Determine the [x, y] coordinate at the center of the cell enclosing the given text.  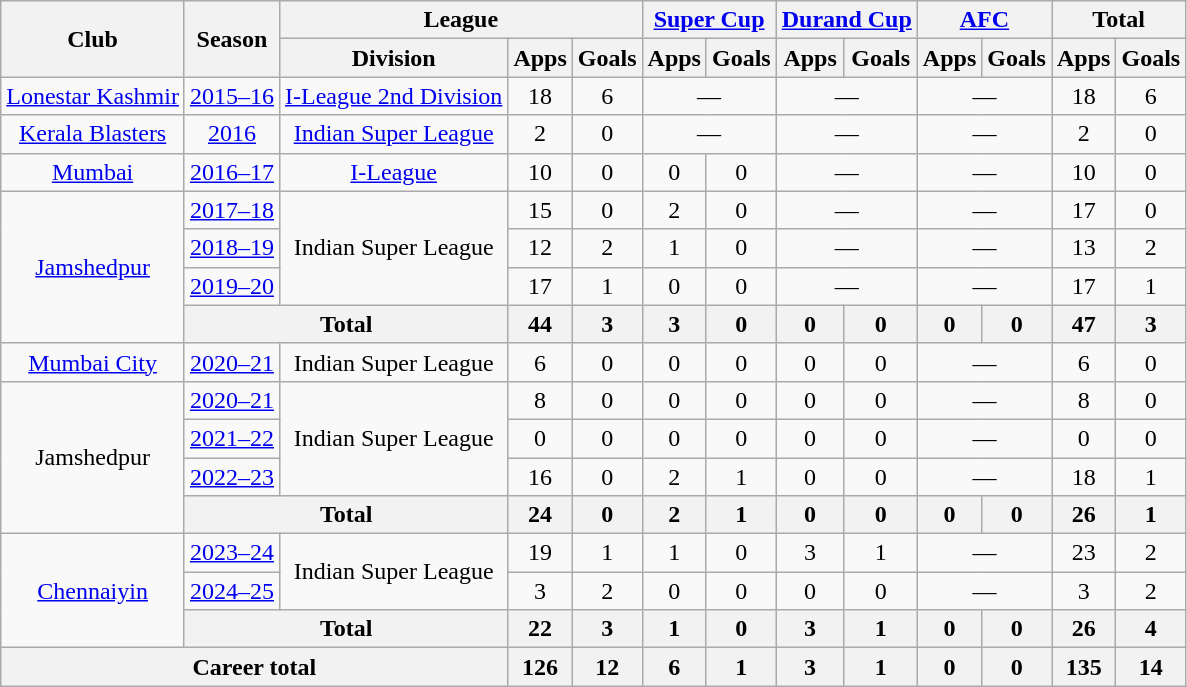
24 [540, 515]
Kerala Blasters [93, 134]
League [460, 20]
2016–17 [232, 172]
126 [540, 667]
I-League [393, 172]
22 [540, 629]
Season [232, 39]
2016 [232, 134]
Durand Cup [846, 20]
Club [93, 39]
2021–22 [232, 438]
15 [540, 210]
135 [1084, 667]
16 [540, 477]
2015–16 [232, 96]
14 [1151, 667]
2024–25 [232, 591]
Chennaiyin [93, 591]
Division [393, 58]
Mumbai City [93, 362]
47 [1084, 324]
AFC [984, 20]
23 [1084, 553]
I-League 2nd Division [393, 96]
2019–20 [232, 286]
Lonestar Kashmir [93, 96]
2018–19 [232, 248]
Super Cup [709, 20]
19 [540, 553]
13 [1084, 248]
Career total [254, 667]
Mumbai [93, 172]
2017–18 [232, 210]
2022–23 [232, 477]
44 [540, 324]
2023–24 [232, 553]
4 [1151, 629]
